Search for the cell housing the specified text and yield its (X, Y) center coordinate. 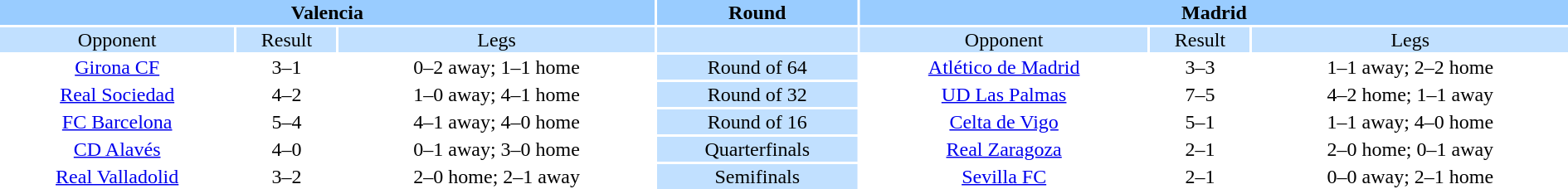
4–1 away; 4–0 home (496, 122)
7–5 (1200, 94)
3–2 (286, 177)
Valencia (327, 12)
FC Barcelona (117, 122)
5–1 (1200, 122)
2–0 home; 0–1 away (1410, 149)
2–0 home; 2–1 away (496, 177)
Semifinals (757, 177)
Girona CF (117, 67)
4–2 (286, 94)
UD Las Palmas (1004, 94)
3–3 (1200, 67)
0–2 away; 1–1 home (496, 67)
Round of 16 (757, 122)
Sevilla FC (1004, 177)
3–1 (286, 67)
CD Alavés (117, 149)
Atlético de Madrid (1004, 67)
Madrid (1215, 12)
1–0 away; 4–1 home (496, 94)
Round of 64 (757, 67)
Real Sociedad (117, 94)
Real Valladolid (117, 177)
1–1 away; 4–0 home (1410, 122)
4–0 (286, 149)
5–4 (286, 122)
Round (757, 12)
Quarterfinals (757, 149)
Celta de Vigo (1004, 122)
0–1 away; 3–0 home (496, 149)
0–0 away; 2–1 home (1410, 177)
1–1 away; 2–2 home (1410, 67)
Real Zaragoza (1004, 149)
4–2 home; 1–1 away (1410, 94)
Round of 32 (757, 94)
